Identify which cell holds the provided text, then report its [X, Y] central coordinate. 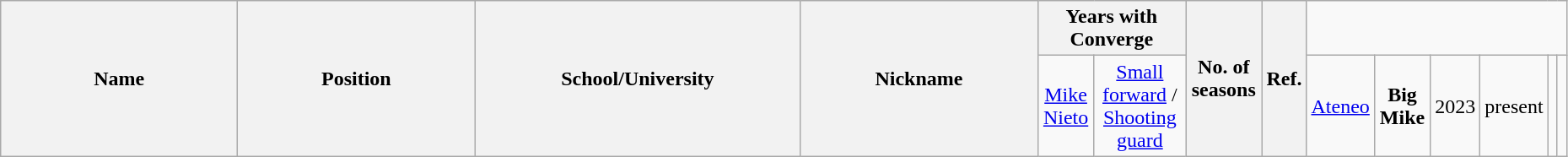
2023 [1456, 106]
present [1514, 106]
Ref. [1284, 78]
Mike Nieto [1066, 106]
Position [356, 78]
Ateneo [1340, 106]
School/University [638, 78]
Small forward / Shooting guard [1140, 106]
Years with Converge [1112, 29]
Name [120, 78]
Big Mike [1402, 106]
Nickname [919, 78]
No. of seasons [1224, 78]
